Output the [X, Y] coordinate of the center of the cell containing the given text.  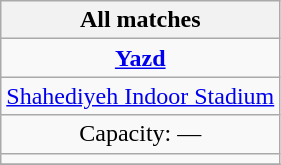
Yazd [140, 58]
All matches [140, 20]
Shahediyeh Indoor Stadium [140, 96]
Capacity: — [140, 134]
